Find where the given text appears and provide that cell's center as (x, y) coordinate. 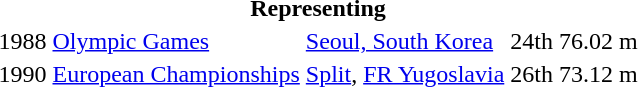
24th (532, 41)
Olympic Games (176, 41)
Seoul, South Korea (404, 41)
